Determine the [x, y] coordinate at the center of the cell enclosing the given text.  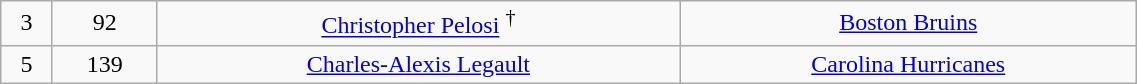
Boston Bruins [908, 24]
Christopher Pelosi † [418, 24]
3 [26, 24]
Carolina Hurricanes [908, 64]
139 [104, 64]
Charles-Alexis Legault [418, 64]
5 [26, 64]
92 [104, 24]
